From the cell containing the given text, extract its center point as [x, y] coordinate. 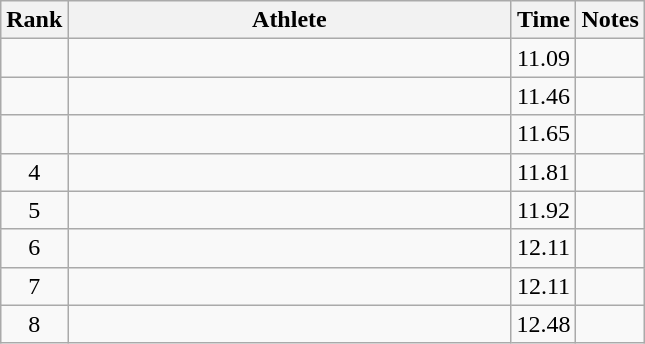
Rank [34, 20]
6 [34, 248]
Notes [610, 20]
4 [34, 172]
11.81 [544, 172]
Time [544, 20]
Athlete [290, 20]
11.46 [544, 96]
8 [34, 324]
12.48 [544, 324]
5 [34, 210]
11.65 [544, 134]
11.09 [544, 58]
11.92 [544, 210]
7 [34, 286]
